Extract the (X, Y) coordinate from the center of the cell holding the provided text.  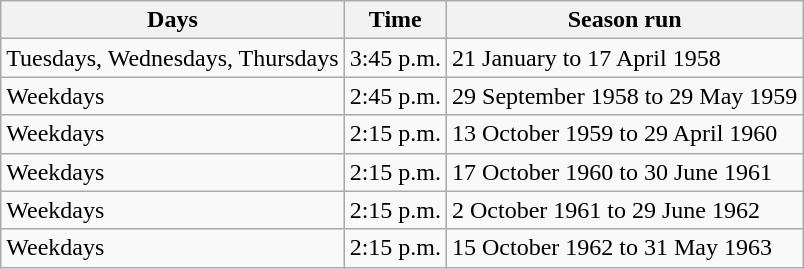
2:45 p.m. (395, 96)
17 October 1960 to 30 June 1961 (625, 172)
Tuesdays, Wednesdays, Thursdays (172, 58)
21 January to 17 April 1958 (625, 58)
Season run (625, 20)
Time (395, 20)
29 September 1958 to 29 May 1959 (625, 96)
3:45 p.m. (395, 58)
2 October 1961 to 29 June 1962 (625, 210)
13 October 1959 to 29 April 1960 (625, 134)
15 October 1962 to 31 May 1963 (625, 248)
Days (172, 20)
